Search for the cell housing the specified text and yield its [x, y] center coordinate. 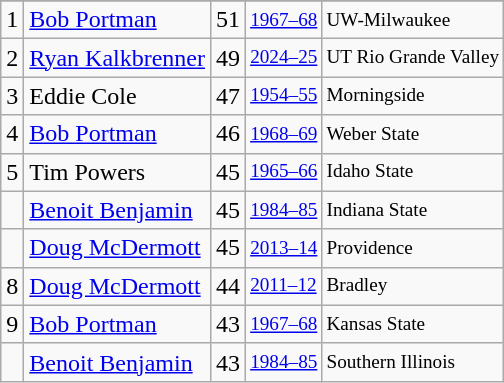
47 [228, 96]
Bradley [413, 286]
1965–66 [284, 172]
Tim Powers [118, 172]
2011–12 [284, 286]
Morningside [413, 96]
Indiana State [413, 210]
8 [12, 286]
44 [228, 286]
Kansas State [413, 324]
Southern Illinois [413, 362]
49 [228, 58]
46 [228, 134]
1 [12, 20]
5 [12, 172]
1968–69 [284, 134]
4 [12, 134]
51 [228, 20]
2 [12, 58]
2013–14 [284, 248]
Ryan Kalkbrenner [118, 58]
Idaho State [413, 172]
3 [12, 96]
Weber State [413, 134]
UT Rio Grande Valley [413, 58]
1954–55 [284, 96]
9 [12, 324]
Providence [413, 248]
Eddie Cole [118, 96]
UW-Milwaukee [413, 20]
2024–25 [284, 58]
